Return the [X, Y] coordinate for the center point of the cell that contains the specified text.  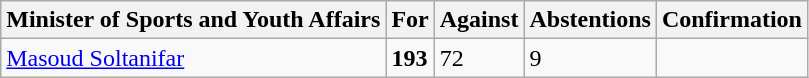
Confirmation [732, 20]
72 [479, 58]
193 [410, 58]
Against [479, 20]
Minister of Sports and Youth Affairs [194, 20]
9 [590, 58]
Masoud Soltanifar [194, 58]
Abstentions [590, 20]
For [410, 20]
